Find where the given text appears and provide that cell's center as [x, y] coordinate. 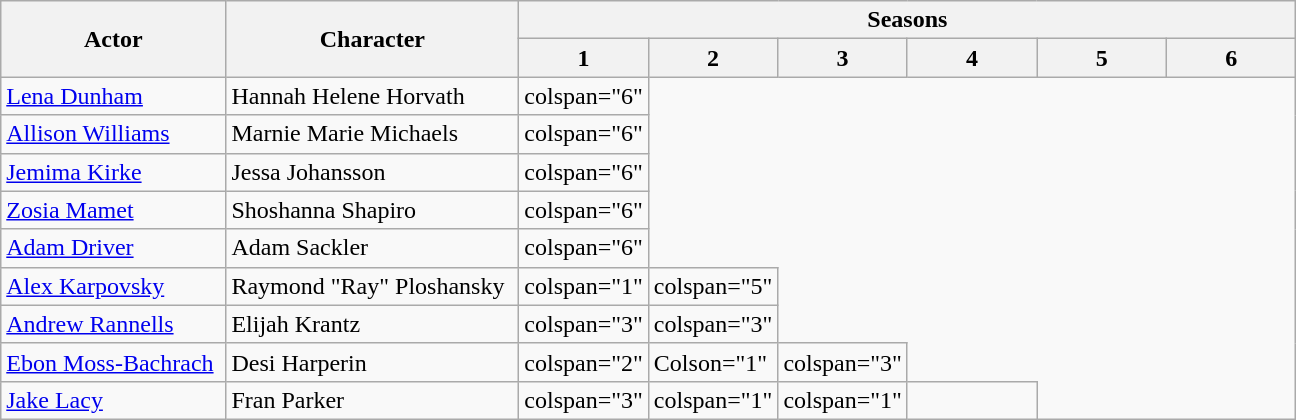
Alex Karpovsky [114, 286]
Desi Harperin [372, 362]
Fran Parker [372, 400]
Shoshanna Shapiro [372, 210]
Zosia Mamet [114, 210]
Actor [114, 39]
4 [972, 58]
Jessa Johansson [372, 172]
5 [1102, 58]
Marnie Marie Michaels [372, 134]
Jemima Kirke [114, 172]
colspan="5" [713, 286]
Raymond "Ray" Ploshansky [372, 286]
Andrew Rannells [114, 324]
1 [584, 58]
Colson="1" [713, 362]
Character [372, 39]
3 [843, 58]
6 [1231, 58]
Elijah Krantz [372, 324]
Lena Dunham [114, 96]
colspan="2" [584, 362]
Hannah Helene Horvath [372, 96]
Adam Driver [114, 248]
Allison Williams [114, 134]
2 [713, 58]
Ebon Moss-Bachrach [114, 362]
Seasons [908, 20]
Jake Lacy [114, 400]
Adam Sackler [372, 248]
